Determine the [x, y] coordinate at the center of the cell enclosing the given text.  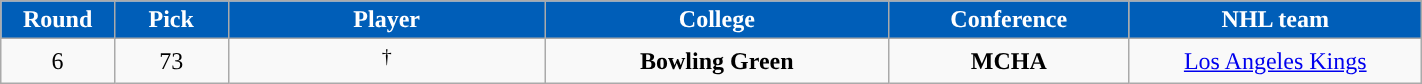
Round [58, 20]
Bowling Green [716, 62]
Los Angeles Kings [1275, 62]
NHL team [1275, 20]
Conference [1008, 20]
Player [386, 20]
† [386, 62]
73 [171, 62]
College [716, 20]
MCHA [1008, 62]
Pick [171, 20]
6 [58, 62]
